Extract the (x, y) coordinate from the center of the cell holding the provided text.  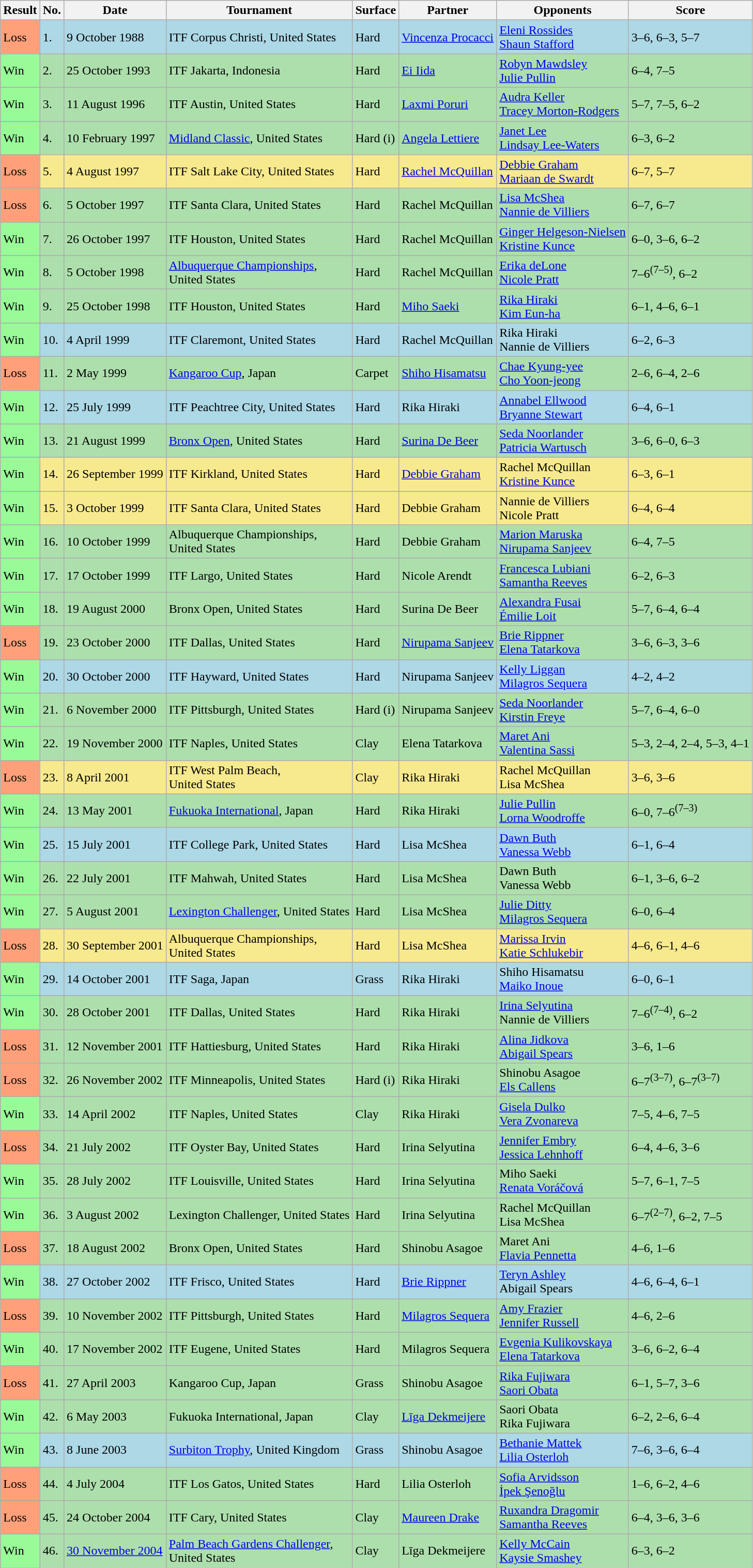
20. (52, 676)
6–0, 6–1 (690, 979)
Maret Ani Flavia Pennetta (563, 1248)
10 February 1997 (115, 138)
28. (52, 945)
5–7, 7–5, 6–2 (690, 104)
27. (52, 911)
8. (52, 272)
30. (52, 1013)
32. (52, 1080)
3 August 2002 (115, 1214)
Nicole Arendt (448, 575)
Miho Saeki Renata Voráčová (563, 1181)
Seda Noorlander Patricia Wartusch (563, 441)
ITF Cary, United States (259, 1517)
6–4, 6–1 (690, 406)
7. (52, 239)
Nannie de Villiers Nicole Pratt (563, 508)
Amy Frazier Jennifer Russell (563, 1316)
1–6, 6–2, 4–6 (690, 1483)
17. (52, 575)
26. (52, 878)
ITF Saga, Japan (259, 979)
10 October 1999 (115, 542)
Angela Lettiere (448, 138)
17 October 1999 (115, 575)
5 October 1997 (115, 205)
21. (52, 710)
6–0, 6–4 (690, 911)
Partner (448, 10)
28 July 2002 (115, 1181)
7–5, 4–6, 7–5 (690, 1114)
4–6, 1–6 (690, 1248)
21 July 2002 (115, 1147)
ITF Minneapolis, United States (259, 1080)
No. (52, 10)
14 April 2002 (115, 1114)
3–6, 6–3, 5–7 (690, 37)
Janet Lee Lindsay Lee-Waters (563, 138)
24 October 2004 (115, 1517)
26 October 1997 (115, 239)
ITF Peachtree City, United States (259, 406)
ITF West Palm Beach, United States (259, 777)
13. (52, 441)
Rika Hiraki Kim Eun-ha (563, 306)
Ginger Helgeson-Nielsen Kristine Kunce (563, 239)
Teryn Ashley Abigail Spears (563, 1281)
7–6(7–5), 6–2 (690, 272)
Brie Rippner Elena Tatarkova (563, 642)
46. (52, 1551)
10 November 2002 (115, 1316)
42. (52, 1416)
9. (52, 306)
Laxmi Poruri (448, 104)
Saori Obata Rika Fujiwara (563, 1416)
Vincenza Procacci (448, 37)
ITF Louisville, United States (259, 1181)
Irina Selyutina Nannie de Villiers (563, 1013)
4 August 1997 (115, 172)
4–6, 6–4, 6–1 (690, 1281)
Score (690, 10)
Date (115, 10)
22 July 2001 (115, 878)
27 April 2003 (115, 1383)
Julie Ditty Milagros Sequera (563, 911)
ITF Hayward, United States (259, 676)
ITF Claremont, United States (259, 339)
Surbiton Trophy, United Kingdom (259, 1450)
41. (52, 1383)
29. (52, 979)
6–7(2–7), 6–2, 7–5 (690, 1214)
Sofia Arvidsson İpek Şenoğlu (563, 1483)
31. (52, 1047)
15. (52, 508)
Seda Noorlander Kirstin Freye (563, 710)
Gisela Dulko Vera Zvonareva (563, 1114)
6–1, 6–4 (690, 844)
Marion Maruska Nirupama Sanjeev (563, 542)
15 July 2001 (115, 844)
2 May 1999 (115, 373)
6–3, 6–1 (690, 475)
33. (52, 1114)
Robyn Mawdsley Julie Pullin (563, 70)
Marissa Irvin Katie Schlukebir (563, 945)
34. (52, 1147)
Opponents (563, 10)
Shiho Hisamatsu Maiko Inoue (563, 979)
Palm Beach Gardens Challenger, United States (259, 1551)
23 October 2000 (115, 642)
Tournament (259, 10)
3. (52, 104)
7–6, 3–6, 6–4 (690, 1450)
ITF College Park, United States (259, 844)
Rika Fujiwara Saori Obata (563, 1383)
ITF Jakarta, Indonesia (259, 70)
Evgenia Kulikovskaya Elena Tatarkova (563, 1349)
5 August 2001 (115, 911)
18 August 2002 (115, 1248)
14. (52, 475)
ITF Salt Lake City, United States (259, 172)
6 November 2000 (115, 710)
3–6, 6–0, 6–3 (690, 441)
Ei Iida (448, 70)
13 May 2001 (115, 811)
8 April 2001 (115, 777)
19 November 2000 (115, 744)
5–3, 2–4, 2–4, 5–3, 4–1 (690, 744)
5–7, 6–1, 7–5 (690, 1181)
Alexandra Fusai Émilie Loit (563, 609)
3–6, 6–2, 6–4 (690, 1349)
18. (52, 609)
6–7(3–7), 6–7(3–7) (690, 1080)
27 October 2002 (115, 1281)
6–0, 3–6, 6–2 (690, 239)
10. (52, 339)
30 September 2001 (115, 945)
3–6, 6–3, 3–6 (690, 642)
Debbie Graham Mariaan de Swardt (563, 172)
6–4, 3–6, 3–6 (690, 1517)
Miho Saeki (448, 306)
1. (52, 37)
Audra Keller Tracey Morton-Rodgers (563, 104)
26 September 1999 (115, 475)
8 June 2003 (115, 1450)
30 November 2004 (115, 1551)
Julie Pullin Lorna Woodroffe (563, 811)
5 October 1998 (115, 272)
3–6, 1–6 (690, 1047)
19. (52, 642)
38. (52, 1281)
17 November 2002 (115, 1349)
39. (52, 1316)
Bethanie Mattek Lilia Osterloh (563, 1450)
Rika Hiraki Nannie de Villiers (563, 339)
16. (52, 542)
44. (52, 1483)
14 October 2001 (115, 979)
36. (52, 1214)
Shinobu Asagoe Els Callens (563, 1080)
Brie Rippner (448, 1281)
6–1, 4–6, 6–1 (690, 306)
24. (52, 811)
6–4, 6–4 (690, 508)
6–2, 2–6, 6–4 (690, 1416)
4–6, 2–6 (690, 1316)
4–2, 4–2 (690, 676)
6–1, 5–7, 3–6 (690, 1383)
4 July 2004 (115, 1483)
25 July 1999 (115, 406)
22. (52, 744)
26 November 2002 (115, 1080)
Result (20, 10)
6. (52, 205)
ITF Hattiesburg, United States (259, 1047)
Eleni Rossides Shaun Stafford (563, 37)
Lilia Osterloh (448, 1483)
Maret Ani Valentina Sassi (563, 744)
ITF Eugene, United States (259, 1349)
Jennifer Embry Jessica Lehnhoff (563, 1147)
6 May 2003 (115, 1416)
5–7, 6–4, 6–0 (690, 710)
Elena Tatarkova (448, 744)
Midland Classic, United States (259, 138)
12 November 2001 (115, 1047)
6–0, 7–6(7–3) (690, 811)
25 October 1993 (115, 70)
5–7, 6–4, 6–4 (690, 609)
23. (52, 777)
2. (52, 70)
2–6, 6–4, 2–6 (690, 373)
Annabel Ellwood Bryanne Stewart (563, 406)
Chae Kyung-yee Cho Yoon-jeong (563, 373)
Kelly Liggan Milagros Sequera (563, 676)
Shiho Hisamatsu (448, 373)
28 October 2001 (115, 1013)
ITF Mahwah, United States (259, 878)
11. (52, 373)
5. (52, 172)
6–1, 3–6, 6–2 (690, 878)
Ruxandra Dragomir Samantha Reeves (563, 1517)
ITF Largo, United States (259, 575)
Maureen Drake (448, 1517)
Carpet (376, 373)
30 October 2000 (115, 676)
37. (52, 1248)
ITF Corpus Christi, United States (259, 37)
ITF Austin, United States (259, 104)
6–4, 4–6, 3–6 (690, 1147)
ITF Kirkland, United States (259, 475)
45. (52, 1517)
Surface (376, 10)
40. (52, 1349)
9 October 1988 (115, 37)
12. (52, 406)
Alina Jidkova Abigail Spears (563, 1047)
21 August 1999 (115, 441)
6–7, 5–7 (690, 172)
3 October 1999 (115, 508)
Kelly McCain Kaysie Smashey (563, 1551)
3–6, 3–6 (690, 777)
19 August 2000 (115, 609)
25. (52, 844)
7–6(7–4), 6–2 (690, 1013)
Lisa McShea Nannie de Villiers (563, 205)
4 April 1999 (115, 339)
ITF Oyster Bay, United States (259, 1147)
6–7, 6–7 (690, 205)
Rachel McQuillan Kristine Kunce (563, 475)
11 August 1996 (115, 104)
Francesca Lubiani Samantha Reeves (563, 575)
35. (52, 1181)
43. (52, 1450)
4–6, 6–1, 4–6 (690, 945)
ITF Frisco, United States (259, 1281)
Erika deLone Nicole Pratt (563, 272)
4. (52, 138)
ITF Los Gatos, United States (259, 1483)
25 October 1998 (115, 306)
